Return [x, y] of the center of cell containing provided text 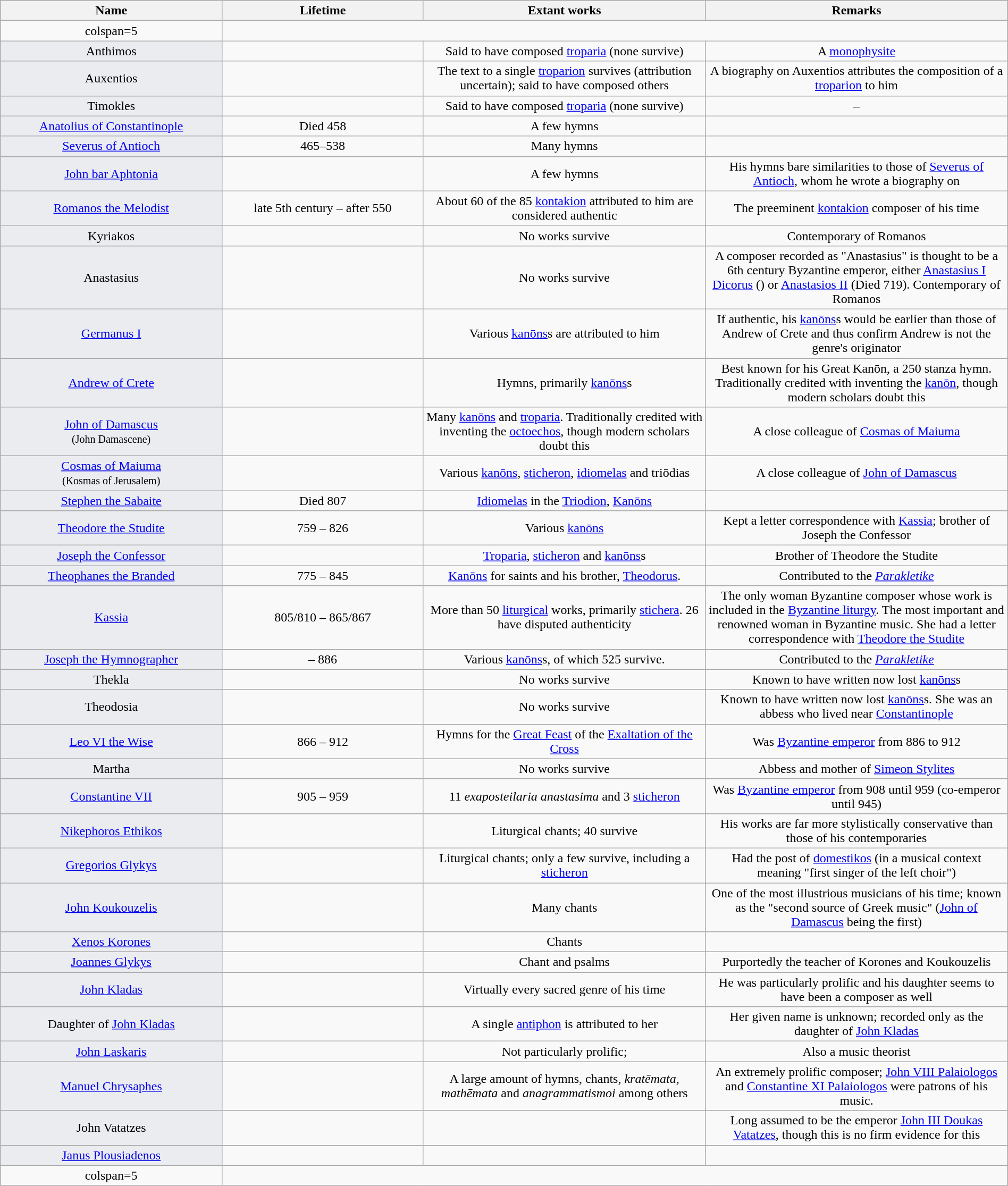
Troparia, sticheron and kanōnss [564, 556]
John Laskaris [112, 1052]
775 – 845 [323, 576]
Hymns, primarily kanōnss [564, 383]
Her given name is unknown; recorded only as the daughter of John Kladas [856, 1024]
Timokles [112, 106]
Various kanōnss, of which 525 survive. [564, 659]
Leo VI the Wise [112, 741]
465–538 [323, 146]
John Vatatzes [112, 1128]
Liturgical chants; 40 survive [564, 830]
Martha [112, 769]
Germanus I [112, 333]
11 exaposteilaria anastasima and 3 sticheron [564, 796]
Chant and psalms [564, 962]
Various kanōns [564, 528]
805/810 – 865/867 [323, 618]
He was particularly prolific and his daughter seems to have been a composer as well [856, 990]
905 – 959 [323, 796]
Known to have written now lost kanōnss [856, 679]
Brother of Theodore the Studite [856, 556]
Liturgical chants; only a few survive, including a sticheron [564, 865]
Gregorios Glykys [112, 865]
Andrew of Crete [112, 383]
Was Byzantine emperor from 908 until 959 (co-emperor until 945) [856, 796]
Stephen the Sabaite [112, 501]
Abbess and mother of Simeon Stylites [856, 769]
Severus of Antioch [112, 146]
Kept a letter correspondence with Kassia; brother of Joseph the Confessor [856, 528]
– 886 [323, 659]
late 5th century – after 550 [323, 208]
His hymns bare similarities to those of Severus of Antioch, whom he wrote a biography on [856, 173]
Romanos the Melodist [112, 208]
A close colleague of John of Damascus [856, 473]
Long assumed to be the emperor John III Doukas Vatatzes, though this is no firm evidence for this [856, 1128]
About 60 of the 85 kontakion attributed to him are considered authentic [564, 208]
759 – 826 [323, 528]
Kassia [112, 618]
Not particularly prolific; [564, 1052]
Lifetime [323, 11]
Also a music theorist [856, 1052]
Kanōns for saints and his brother, Theodorus. [564, 576]
Anthimos [112, 51]
Many kanōns and troparia. Traditionally credited with inventing the octoechos, though modern scholars doubt this [564, 432]
John Kladas [112, 990]
Remarks [856, 11]
Xenos Korones [112, 942]
Anastasius [112, 277]
Constantine VII [112, 796]
A biography on Auxentios attributes the composition of a troparion to him [856, 79]
Various kanōnss are attributed to him [564, 333]
Known to have written now lost kanōnss. She was an abbess who lived near Constantinople [856, 707]
If authentic, his kanōnss would be earlier than those of Andrew of Crete and thus confirm Andrew is not the genre's originator [856, 333]
A monophysite [856, 51]
Joseph the Confessor [112, 556]
Nikephoros Ethikos [112, 830]
– [856, 106]
A close colleague of Cosmas of Maiuma [856, 432]
Was Byzantine emperor from 886 to 912 [856, 741]
More than 50 liturgical works, primarily stichera. 26 have disputed authenticity [564, 618]
Name [112, 11]
Cosmas of Maiuma(Kosmas of Jerusalem) [112, 473]
John bar Aphtonia [112, 173]
Thekla [112, 679]
Joseph the Hymnographer [112, 659]
Theodore the Studite [112, 528]
Kyriakos [112, 235]
Manuel Chrysaphes [112, 1086]
Hymns for the Great Feast of the Exaltation of the Cross [564, 741]
John Koukouzelis [112, 907]
Contemporary of Romanos [856, 235]
Auxentios [112, 79]
Extant works [564, 11]
Many hymns [564, 146]
One of the most illustrious musicians of his time; known as the "second source of Greek music" (John of Damascus being the first) [856, 907]
The preeminent kontakion composer of his time [856, 208]
Various kanōns, sticheron, idiomelas and triōdias [564, 473]
Joannes Glykys [112, 962]
Many chants [564, 907]
Janus Plousiadenos [112, 1155]
Best known for his Great Kanōn, a 250 stanza hymn. Traditionally credited with inventing the kanōn, though modern scholars doubt this [856, 383]
Anatolius of Constantinople [112, 126]
His works are far more stylistically conservative than those of his contemporaries [856, 830]
Virtually every sacred genre of his time [564, 990]
Theodosia [112, 707]
John of Damascus(John Damascene) [112, 432]
Idiomelas in the Triodion, Kanōns [564, 501]
Had the post of domestikos (in a musical context meaning "first singer of the left choir") [856, 865]
Theophanes the Branded [112, 576]
Died 458 [323, 126]
A single antiphon is attributed to her [564, 1024]
Purportedly the teacher of Korones and Koukouzelis [856, 962]
Chants [564, 942]
An extremely prolific composer; John VIII Palaiologos and Constantine XI Palaiologos were patrons of his music. [856, 1086]
A large amount of hymns, chants, kratēmata, mathēmata and anagrammatismoi among others [564, 1086]
866 – 912 [323, 741]
Daughter of John Kladas [112, 1024]
Died 807 [323, 501]
The text to a single troparion survives (attribution uncertain); said to have composed others [564, 79]
